Capture the cell that displays the provided text and extract its [X, Y] central coordinate. 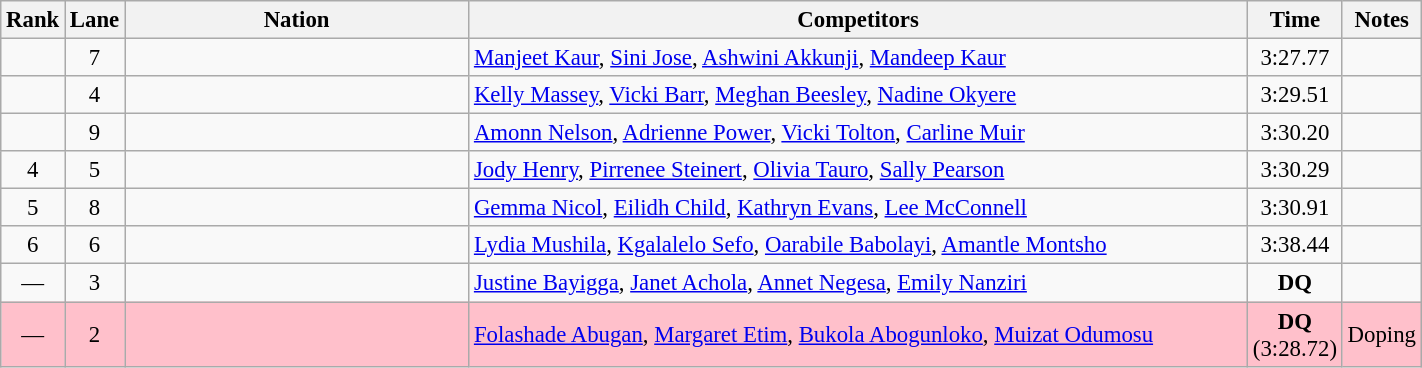
7 [95, 58]
DQ (3:28.72) [1296, 334]
Folashade Abugan, Margaret Etim, Bukola Abogunloko, Muizat Odumosu [858, 334]
3:38.44 [1296, 245]
9 [95, 133]
3:30.91 [1296, 208]
Gemma Nicol, Eilidh Child, Kathryn Evans, Lee McConnell [858, 208]
3:29.51 [1296, 95]
3:27.77 [1296, 58]
Rank [33, 20]
Time [1296, 20]
Lane [95, 20]
2 [95, 334]
Manjeet Kaur, Sini Jose, Ashwini Akkunji, Mandeep Kaur [858, 58]
Jody Henry, Pirrenee Steinert, Olivia Tauro, Sally Pearson [858, 170]
Amonn Nelson, Adrienne Power, Vicki Tolton, Carline Muir [858, 133]
Notes [1382, 20]
Lydia Mushila, Kgalalelo Sefo, Oarabile Babolayi, Amantle Montsho [858, 245]
3 [95, 283]
DQ [1296, 283]
Doping [1382, 334]
Justine Bayigga, Janet Achola, Annet Negesa, Emily Nanziri [858, 283]
Nation [297, 20]
Kelly Massey, Vicki Barr, Meghan Beesley, Nadine Okyere [858, 95]
3:30.29 [1296, 170]
Competitors [858, 20]
3:30.20 [1296, 133]
8 [95, 208]
